Return the (X, Y) coordinate for the center point of the cell that contains the specified text.  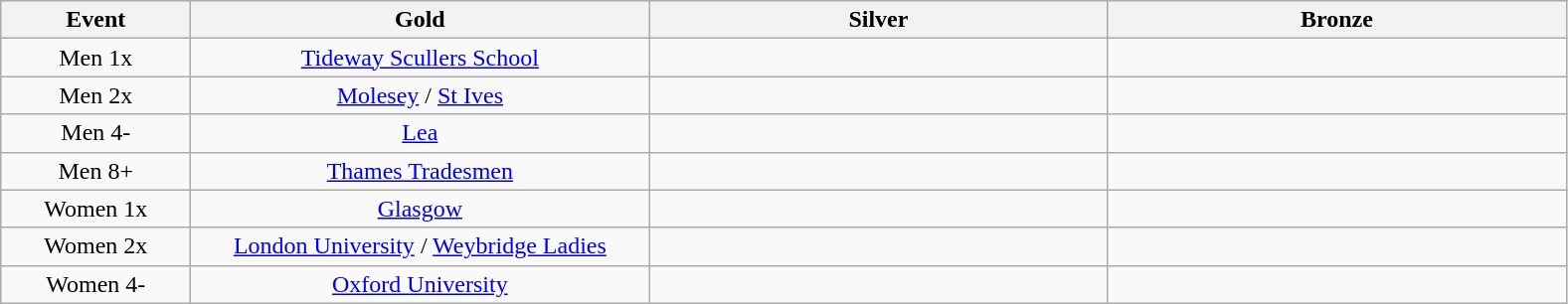
Silver (879, 20)
Men 4- (95, 133)
Oxford University (420, 284)
Thames Tradesmen (420, 171)
London University / Weybridge Ladies (420, 246)
Men 2x (95, 95)
Women 2x (95, 246)
Event (95, 20)
Women 1x (95, 209)
Gold (420, 20)
Lea (420, 133)
Men 1x (95, 58)
Women 4- (95, 284)
Glasgow (420, 209)
Men 8+ (95, 171)
Tideway Scullers School (420, 58)
Bronze (1336, 20)
Molesey / St Ives (420, 95)
